Pinpoint the cell where the given text exists, returning its [X, Y] midpoint coordinate. 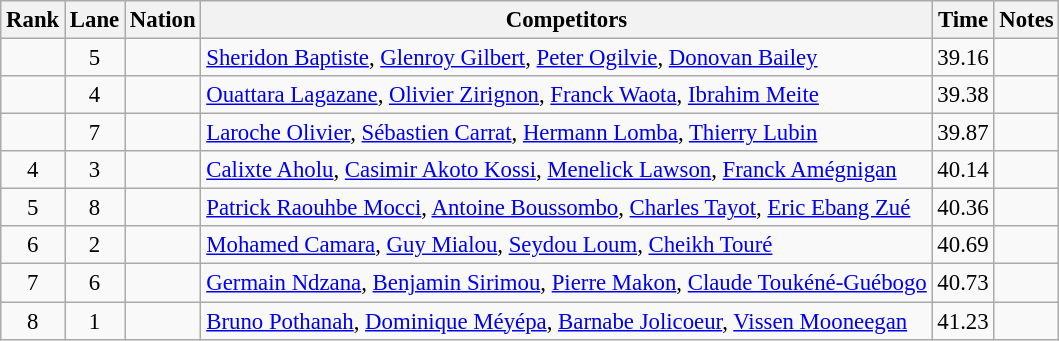
Nation [163, 20]
3 [95, 170]
Rank [33, 20]
39.16 [963, 58]
Competitors [566, 20]
1 [95, 321]
2 [95, 245]
Notes [1026, 20]
Sheridon Baptiste, Glenroy Gilbert, Peter Ogilvie, Donovan Bailey [566, 58]
40.69 [963, 245]
40.14 [963, 170]
39.38 [963, 95]
Calixte Aholu, Casimir Akoto Kossi, Menelick Lawson, Franck Amégnigan [566, 170]
41.23 [963, 321]
Lane [95, 20]
Bruno Pothanah, Dominique Méyépa, Barnabe Jolicoeur, Vissen Mooneegan [566, 321]
Germain Ndzana, Benjamin Sirimou, Pierre Makon, Claude Toukéné-Guébogo [566, 283]
Ouattara Lagazane, Olivier Zirignon, Franck Waota, Ibrahim Meite [566, 95]
40.73 [963, 283]
Mohamed Camara, Guy Mialou, Seydou Loum, Cheikh Touré [566, 245]
Patrick Raouhbe Mocci, Antoine Boussombo, Charles Tayot, Eric Ebang Zué [566, 208]
40.36 [963, 208]
39.87 [963, 133]
Laroche Olivier, Sébastien Carrat, Hermann Lomba, Thierry Lubin [566, 133]
Time [963, 20]
